Locate the cell with the specified text and output its [X, Y] center coordinate. 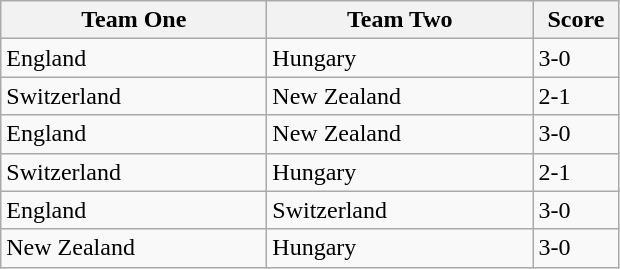
Team Two [400, 20]
Team One [134, 20]
Score [576, 20]
